Detect which cell encompasses the target text, then output its [x, y] center coordinate. 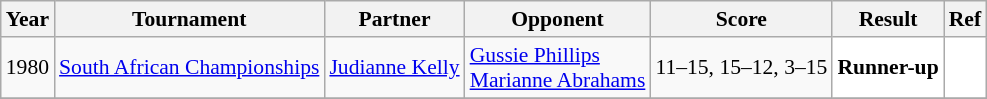
South African Championships [189, 68]
Score [741, 19]
Tournament [189, 19]
Judianne Kelly [394, 68]
Result [888, 19]
1980 [28, 68]
Ref [965, 19]
Partner [394, 19]
Opponent [558, 19]
Year [28, 19]
Gussie Phillips Marianne Abrahams [558, 68]
Runner-up [888, 68]
11–15, 15–12, 3–15 [741, 68]
